Provide the [x, y] coordinate of the cell's center where the given text is located.  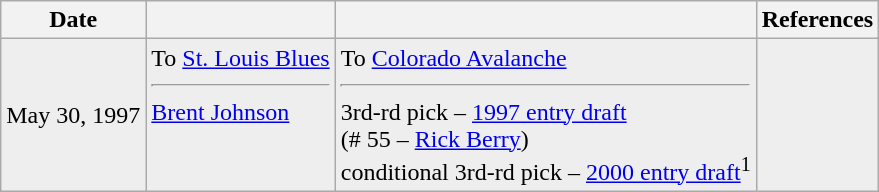
References [818, 20]
To Colorado Avalanche3rd-rd pick – 1997 entry draft(# 55 – Rick Berry)conditional 3rd-rd pick – 2000 entry draft1 [546, 116]
May 30, 1997 [74, 116]
To St. Louis BluesBrent Johnson [240, 116]
Date [74, 20]
